For the text-containing cell, return its midpoint in [X, Y] coordinate format. 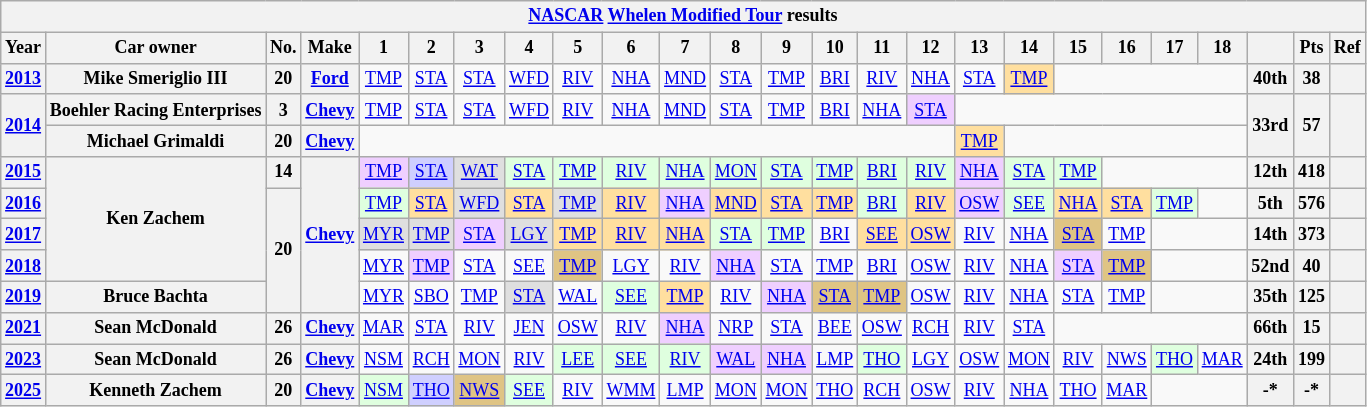
Make [330, 48]
5 [578, 48]
Ken Zachem [155, 220]
Ford [330, 78]
2025 [24, 390]
WMM [631, 390]
40 [1312, 266]
2015 [24, 172]
Ref [1347, 48]
Mike Smeriglio III [155, 78]
2017 [24, 234]
9 [786, 48]
No. [284, 48]
12 [930, 48]
5th [1270, 204]
17 [1175, 48]
24th [1270, 360]
LEE [578, 360]
199 [1312, 360]
JEN [530, 328]
WAT [480, 172]
2016 [24, 204]
Year [24, 48]
66th [1270, 328]
52nd [1270, 266]
7 [686, 48]
2019 [24, 296]
125 [1312, 296]
10 [835, 48]
2013 [24, 78]
35th [1270, 296]
576 [1312, 204]
Pts [1312, 48]
373 [1312, 234]
Boehler Racing Enterprises [155, 110]
2023 [24, 360]
Kenneth Zachem [155, 390]
16 [1127, 48]
6 [631, 48]
Bruce Bachta [155, 296]
418 [1312, 172]
NASCAR Whelen Modified Tour results [683, 16]
Michael Grimaldi [155, 140]
4 [530, 48]
Car owner [155, 48]
2021 [24, 328]
33rd [1270, 125]
40th [1270, 78]
2 [431, 48]
8 [736, 48]
14th [1270, 234]
57 [1312, 125]
11 [882, 48]
NRP [736, 328]
13 [980, 48]
1 [384, 48]
38 [1312, 78]
12th [1270, 172]
2018 [24, 266]
BEE [835, 328]
SBO [431, 296]
2014 [24, 125]
18 [1222, 48]
